Return the [x, y] coordinate for the center point of the cell that contains the specified text.  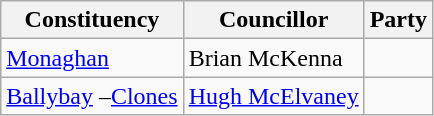
Ballybay –Clones [92, 96]
Party [398, 20]
Constituency [92, 20]
Monaghan [92, 58]
Brian McKenna [274, 58]
Hugh McElvaney [274, 96]
Councillor [274, 20]
